Detect which cell encompasses the target text, then output its [x, y] center coordinate. 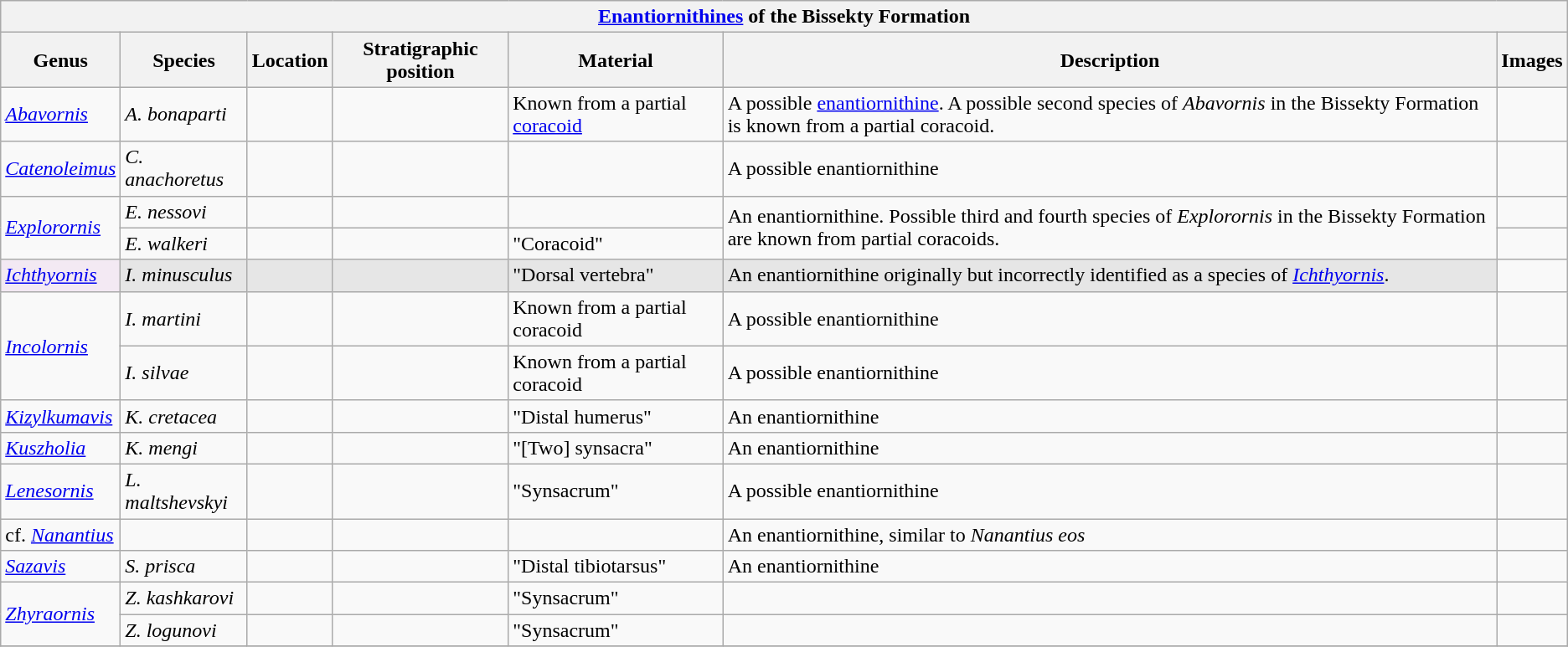
Genus [60, 60]
Incolornis [60, 346]
"[Two] synsacra" [616, 448]
I. martini [184, 318]
"Distal humerus" [616, 416]
Z. kashkarovi [184, 598]
I. minusculus [184, 275]
E. nessovi [184, 212]
Stratigraphic position [420, 60]
"Dorsal vertebra" [616, 275]
Zhyraornis [60, 614]
An enantiornithine originally but incorrectly identified as a species of Ichthyornis. [1110, 275]
Abavornis [60, 114]
Images [1532, 60]
A. bonaparti [184, 114]
An enantiornithine. Possible third and fourth species of Explorornis in the Bissekty Formation are known from partial coracoids. [1110, 228]
C. anachoretus [184, 169]
An enantiornithine, similar to Nanantius eos [1110, 535]
E. walkeri [184, 244]
"Coracoid" [616, 244]
Description [1110, 60]
Sazavis [60, 567]
Location [290, 60]
Kizylkumavis [60, 416]
Enantiornithines of the Bissekty Formation [784, 17]
cf. Nanantius [60, 535]
Material [616, 60]
Z. logunovi [184, 630]
K. cretacea [184, 416]
Kuszholia [60, 448]
"Distal tibiotarsus" [616, 567]
Catenoleimus [60, 169]
Species [184, 60]
I. silvae [184, 373]
K. mengi [184, 448]
L. maltshevskyi [184, 490]
Explorornis [60, 228]
Lenesornis [60, 490]
S. prisca [184, 567]
A possible enantiornithine. A possible second species of Abavornis in the Bissekty Formation is known from a partial coracoid. [1110, 114]
Ichthyornis [60, 275]
